Scan for the cell matching the given text and deliver its (x, y) coordinate at center. 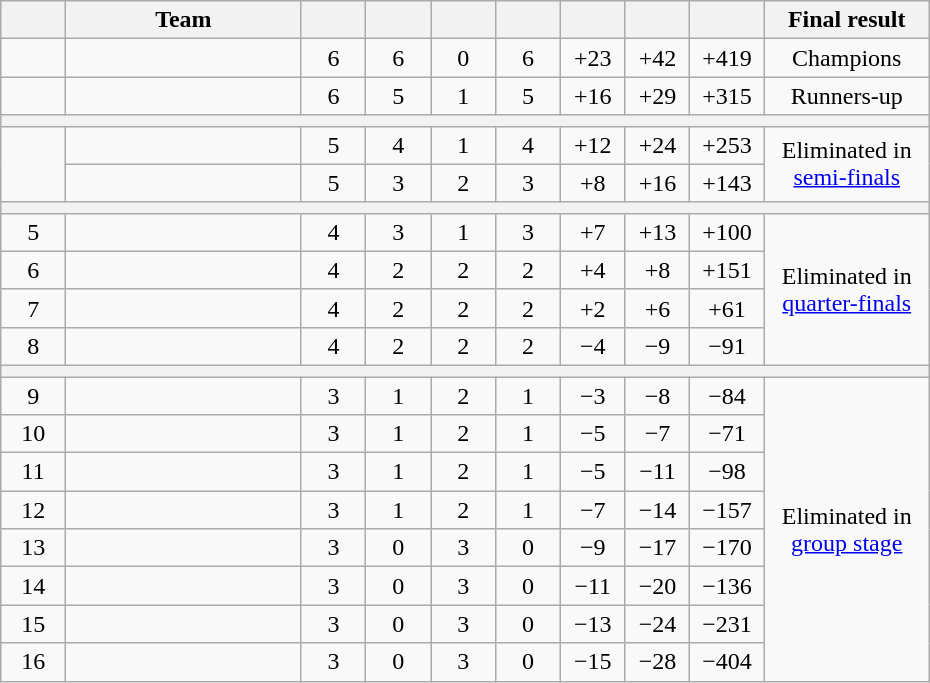
−84 (727, 395)
−98 (727, 472)
−91 (727, 346)
−8 (658, 395)
−20 (658, 586)
+151 (727, 270)
−4 (592, 346)
−136 (727, 586)
13 (34, 548)
−170 (727, 548)
−231 (727, 624)
Eliminated in semi-finals (846, 164)
+2 (592, 308)
+315 (727, 96)
Eliminated in quarter-finals (846, 289)
Runners-up (846, 96)
−13 (592, 624)
9 (34, 395)
Champions (846, 58)
+4 (592, 270)
+42 (658, 58)
−17 (658, 548)
−14 (658, 510)
8 (34, 346)
−157 (727, 510)
−15 (592, 662)
+24 (658, 145)
−404 (727, 662)
Eliminated in group stage (846, 528)
+6 (658, 308)
+419 (727, 58)
7 (34, 308)
+61 (727, 308)
+23 (592, 58)
Team (184, 20)
+29 (658, 96)
−3 (592, 395)
+12 (592, 145)
16 (34, 662)
15 (34, 624)
14 (34, 586)
+143 (727, 183)
11 (34, 472)
−71 (727, 434)
+7 (592, 232)
+253 (727, 145)
12 (34, 510)
Final result (846, 20)
+13 (658, 232)
+100 (727, 232)
10 (34, 434)
−28 (658, 662)
−24 (658, 624)
